Extract the [X, Y] coordinate from the center of the cell holding the provided text.  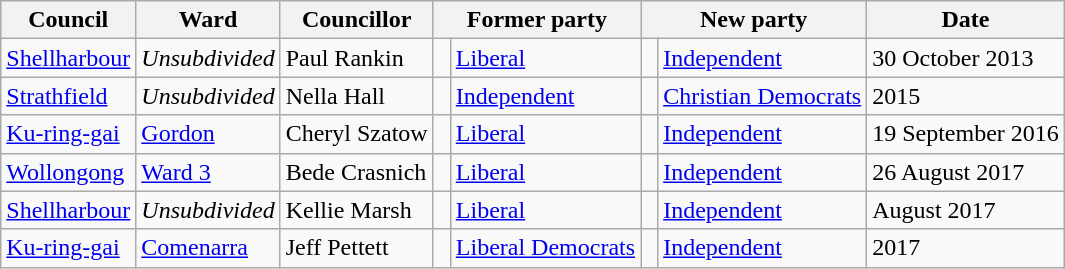
Strathfield [68, 96]
Former party [536, 20]
Bede Crasnich [356, 172]
New party [754, 20]
Kellie Marsh [356, 210]
Christian Democrats [762, 96]
Councillor [356, 20]
19 September 2016 [966, 134]
Nella Hall [356, 96]
August 2017 [966, 210]
Ward [208, 20]
Cheryl Szatow [356, 134]
Council [68, 20]
2017 [966, 248]
Paul Rankin [356, 58]
Ward 3 [208, 172]
30 October 2013 [966, 58]
Liberal Democrats [545, 248]
Date [966, 20]
Jeff Pettett [356, 248]
Comenarra [208, 248]
2015 [966, 96]
Gordon [208, 134]
26 August 2017 [966, 172]
Wollongong [68, 172]
